Find where the given text appears and provide that cell's center as [X, Y] coordinate. 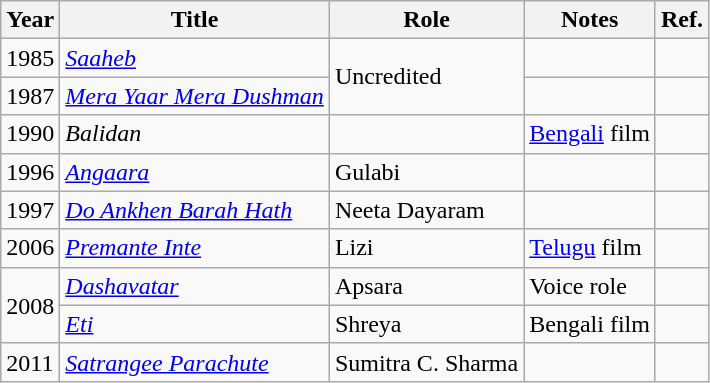
2006 [30, 248]
Voice role [590, 286]
Telugu film [590, 248]
Premante Inte [195, 248]
Lizi [426, 248]
Angaara [195, 172]
Saaheb [195, 58]
Gulabi [426, 172]
1985 [30, 58]
Sumitra C. Sharma [426, 362]
Dashavatar [195, 286]
Year [30, 20]
Role [426, 20]
1996 [30, 172]
Eti [195, 324]
Uncredited [426, 77]
Do Ankhen Barah Hath [195, 210]
1997 [30, 210]
Neeta Dayaram [426, 210]
1987 [30, 96]
Apsara [426, 286]
2008 [30, 305]
1990 [30, 134]
Shreya [426, 324]
Satrangee Parachute [195, 362]
Title [195, 20]
Notes [590, 20]
Mera Yaar Mera Dushman [195, 96]
Ref. [682, 20]
2011 [30, 362]
Balidan [195, 134]
